Detect which cell encompasses the target text, then output its (X, Y) center coordinate. 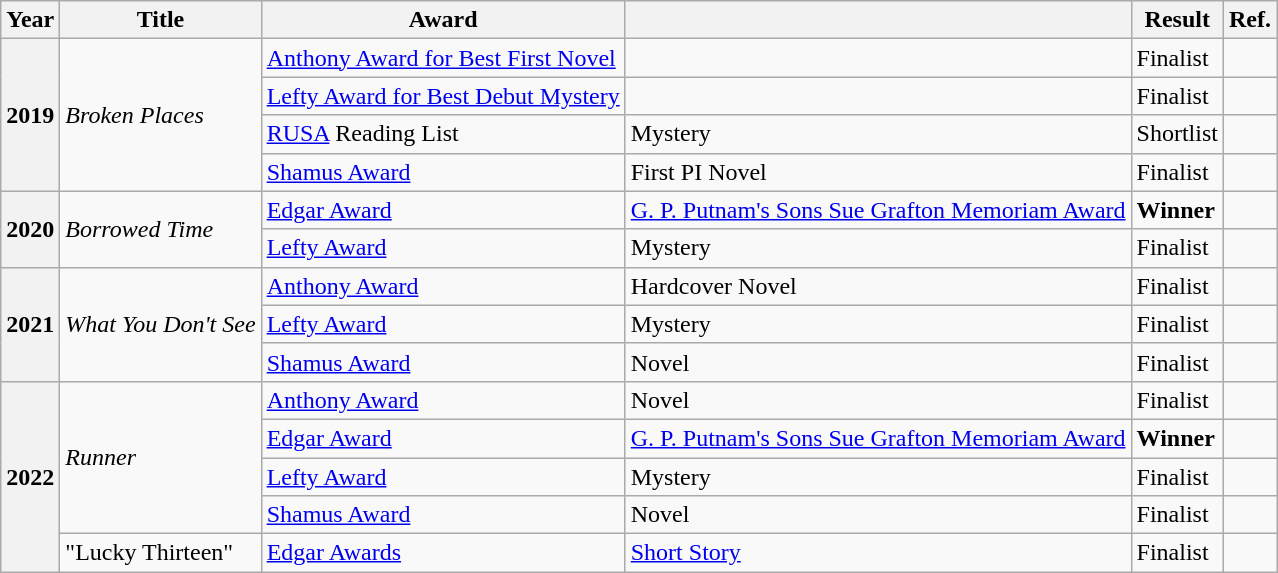
Hardcover Novel (878, 286)
Award (443, 20)
Anthony Award for Best First Novel (443, 58)
2020 (30, 229)
Year (30, 20)
2022 (30, 476)
Ref. (1250, 20)
Title (160, 20)
Short Story (878, 553)
Borrowed Time (160, 229)
What You Don't See (160, 324)
Lefty Award for Best Debut Mystery (443, 96)
RUSA Reading List (443, 134)
2021 (30, 324)
Runner (160, 457)
Result (1177, 20)
Shortlist (1177, 134)
First PI Novel (878, 172)
2019 (30, 115)
Broken Places (160, 115)
"Lucky Thirteen" (160, 553)
Edgar Awards (443, 553)
